Find where the given text appears and provide that cell's center as [x, y] coordinate. 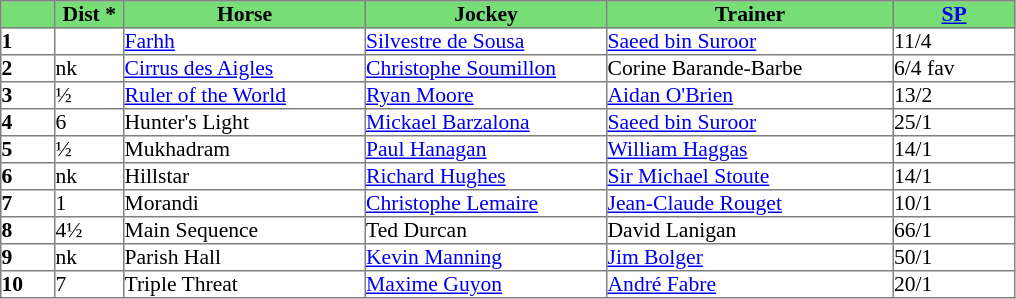
William Haggas [750, 150]
Jean-Claude Rouget [750, 204]
Mukhadram [245, 150]
66/1 [954, 230]
Maxime Guyon [486, 284]
Jockey [486, 14]
Ted Durcan [486, 230]
9 [28, 258]
4½ [90, 230]
Hillstar [245, 176]
SP [954, 14]
Christophe Soumillon [486, 68]
Ryan Moore [486, 96]
Ruler of the World [245, 96]
11/4 [954, 42]
Corine Barande-Barbe [750, 68]
Parish Hall [245, 258]
David Lanigan [750, 230]
Richard Hughes [486, 176]
Trainer [750, 14]
Main Sequence [245, 230]
Triple Threat [245, 284]
Farhh [245, 42]
3 [28, 96]
10/1 [954, 204]
4 [28, 122]
André Fabre [750, 284]
8 [28, 230]
Hunter's Light [245, 122]
Mickael Barzalona [486, 122]
Paul Hanagan [486, 150]
50/1 [954, 258]
Dist * [90, 14]
20/1 [954, 284]
Jim Bolger [750, 258]
2 [28, 68]
Morandi [245, 204]
Kevin Manning [486, 258]
Horse [245, 14]
Aidan O'Brien [750, 96]
6/4 fav [954, 68]
Silvestre de Sousa [486, 42]
Christophe Lemaire [486, 204]
Cirrus des Aigles [245, 68]
25/1 [954, 122]
Sir Michael Stoute [750, 176]
5 [28, 150]
10 [28, 284]
13/2 [954, 96]
